Return the [X, Y] coordinate for the center point of the cell that contains the specified text.  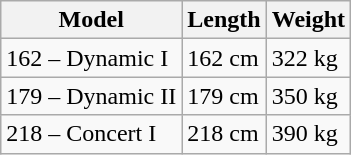
179 – Dynamic II [92, 96]
Length [224, 20]
162 – Dynamic I [92, 58]
218 – Concert I [92, 134]
322 kg [308, 58]
Model [92, 20]
350 kg [308, 96]
Weight [308, 20]
218 cm [224, 134]
162 cm [224, 58]
179 cm [224, 96]
390 kg [308, 134]
